Scan for the cell matching the given text and deliver its [X, Y] coordinate at center. 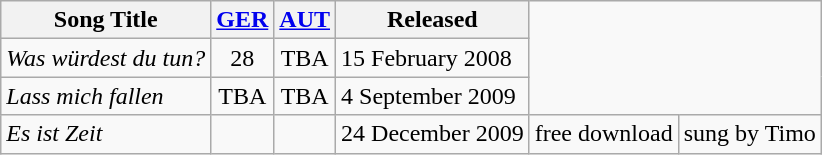
4 September 2009 [433, 96]
AUT [305, 20]
Lass mich fallen [106, 96]
Released [433, 20]
free download [604, 134]
GER [242, 20]
Was würdest du tun? [106, 58]
15 February 2008 [433, 58]
28 [242, 58]
sung by Timo [750, 134]
Es ist Zeit [106, 134]
24 December 2009 [433, 134]
Song Title [106, 20]
